Pinpoint the cell where the given text exists, returning its (X, Y) midpoint coordinate. 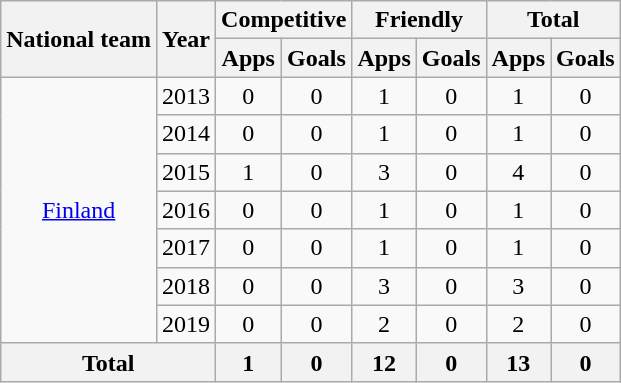
2016 (186, 210)
4 (518, 172)
2014 (186, 134)
Finland (79, 210)
2019 (186, 324)
2018 (186, 286)
Friendly (419, 20)
Competitive (284, 20)
13 (518, 362)
2013 (186, 96)
12 (384, 362)
National team (79, 39)
2017 (186, 248)
2015 (186, 172)
Year (186, 39)
